Capture the cell that displays the provided text and extract its (x, y) central coordinate. 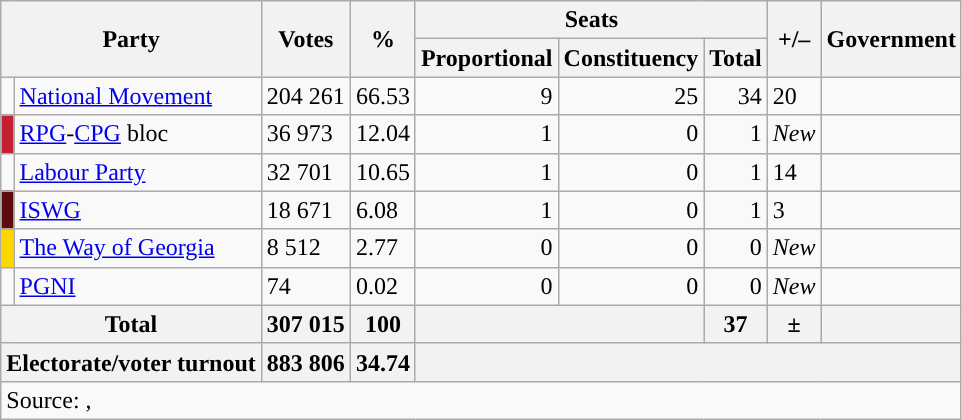
Votes (306, 39)
66.53 (382, 96)
Constituency (631, 58)
% (382, 39)
14 (794, 172)
12.04 (382, 134)
883 806 (306, 362)
100 (382, 324)
+/– (794, 39)
2.77 (382, 248)
36 973 (306, 134)
RPG-CPG bloc (138, 134)
34 (736, 96)
34.74 (382, 362)
National Movement (138, 96)
Government (891, 39)
74 (306, 286)
ISWG (138, 210)
0.02 (382, 286)
9 (486, 96)
307 015 (306, 324)
± (794, 324)
PGNI (138, 286)
37 (736, 324)
Seats (591, 20)
20 (794, 96)
Party (132, 39)
Proportional (486, 58)
25 (631, 96)
Source: , (482, 400)
18 671 (306, 210)
Electorate/voter turnout (132, 362)
The Way of Georgia (138, 248)
10.65 (382, 172)
3 (794, 210)
6.08 (382, 210)
Labour Party (138, 172)
32 701 (306, 172)
8 512 (306, 248)
204 261 (306, 96)
